Find where the given text appears and provide that cell's center as [x, y] coordinate. 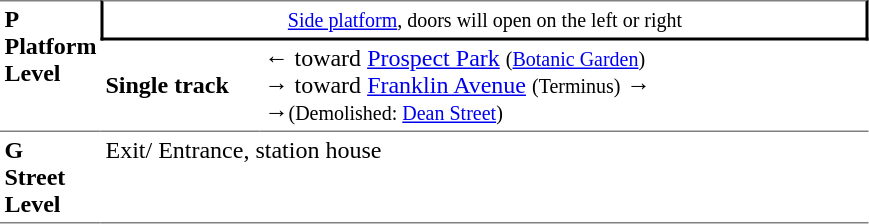
Side platform, doors will open on the left or right [485, 20]
GStreet Level [50, 178]
Single track [180, 86]
← toward Prospect Park (Botanic Garden)→ toward Franklin Avenue (Terminus) →→(Demolished: Dean Street) [564, 86]
Exit/ Entrance, station house [485, 178]
PPlatform Level [50, 66]
